Provide the [x, y] coordinate of the cell's center where the given text is located.  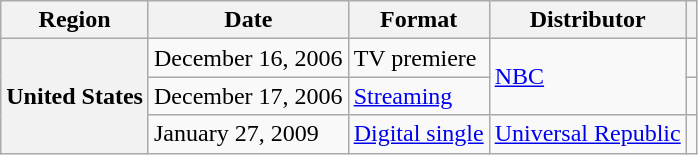
December 16, 2006 [248, 58]
TV premiere [418, 58]
Region [75, 20]
Format [418, 20]
United States [75, 96]
Distributor [588, 20]
NBC [588, 77]
Streaming [418, 96]
Digital single [418, 134]
December 17, 2006 [248, 96]
January 27, 2009 [248, 134]
Date [248, 20]
Universal Republic [588, 134]
